Return (x, y) of the center of cell containing provided text 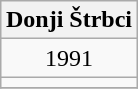
1991 (68, 58)
Donji Štrbci (68, 20)
